Return [X, Y] of the center of cell containing provided text 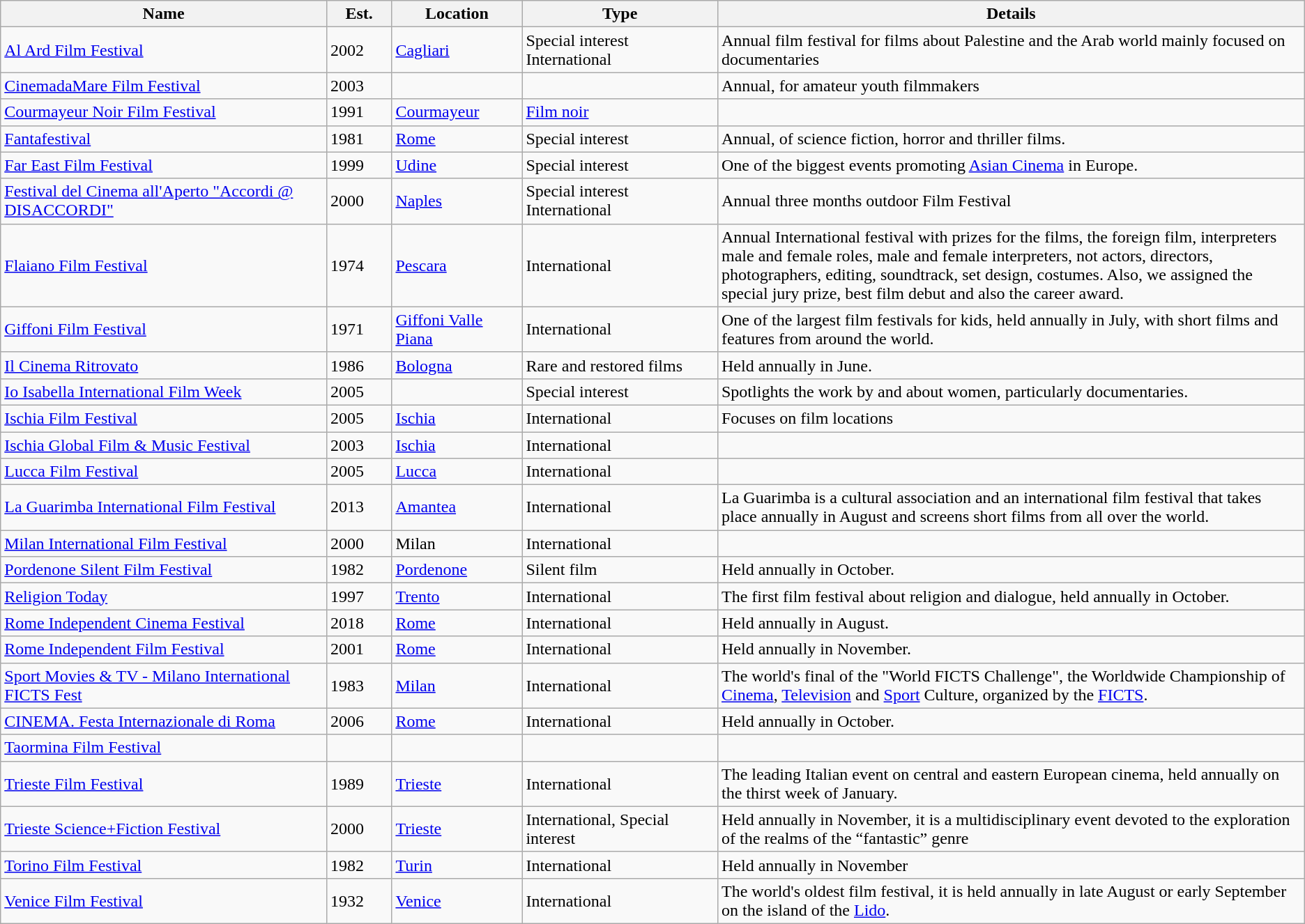
Trieste Science+Fiction Festival [164, 829]
Name [164, 14]
Silent film [620, 570]
Pordenone [457, 570]
1997 [359, 596]
The first film festival about religion and dialogue, held annually in October. [1011, 596]
Annual three months outdoor Film Festival [1011, 201]
Udine [457, 165]
Held annually in November. [1011, 649]
Festival del Cinema all'Aperto "Accordi @ DISACCORDI" [164, 201]
1991 [359, 112]
Pescara [457, 265]
Held annually in November [1011, 865]
Trento [457, 596]
Naples [457, 201]
Courmayeur Noir Film Festival [164, 112]
Il Cinema Ritrovato [164, 365]
Ischia Film Festival [164, 418]
The world's oldest film festival, it is held annually in late August or early September on the island of the Lido. [1011, 900]
1989 [359, 783]
Film noir [620, 112]
Io Isabella International Film Week [164, 392]
Held annually in November, it is a multidisciplinary event devoted to the exploration of the realms of the “fantastic” genre [1011, 829]
Bologna [457, 365]
Torino Film Festival [164, 865]
Trieste Film Festival [164, 783]
Annual film festival for films about Palestine and the Arab world mainly focused on documentaries [1011, 50]
Pordenone Silent Film Festival [164, 570]
2006 [359, 721]
Venice Film Festival [164, 900]
Spotlights the work by and about women, particularly documentaries. [1011, 392]
2001 [359, 649]
The world's final of the "World FICTS Challenge", the Worldwide Championship of Cinema, Television and Sport Culture, organized by the FICTS. [1011, 686]
Held annually in August. [1011, 623]
1986 [359, 365]
1974 [359, 265]
Cagliari [457, 50]
La Guarimba International Film Festival [164, 507]
CinemadaMare Film Festival [164, 86]
Courmayeur [457, 112]
Milan International Film Festival [164, 544]
Lucca Film Festival [164, 472]
Annual, for amateur youth filmmakers [1011, 86]
Location [457, 14]
1981 [359, 139]
Far East Film Festival [164, 165]
One of the largest film festivals for kids, held annually in July, with short films and features from around the world. [1011, 329]
2018 [359, 623]
Details [1011, 14]
Amantea [457, 507]
Sport Movies & TV - Milano International FICTS Fest [164, 686]
Lucca [457, 472]
Al Ard Film Festival [164, 50]
Turin [457, 865]
Rome Independent Film Festival [164, 649]
Giffoni Valle Piana [457, 329]
Giffoni Film Festival [164, 329]
Religion Today [164, 596]
Rome Independent Cinema Festival [164, 623]
Taormina Film Festival [164, 748]
1983 [359, 686]
Focuses on film locations [1011, 418]
Est. [359, 14]
One of the biggest events promoting Asian Cinema in Europe. [1011, 165]
2013 [359, 507]
1999 [359, 165]
Fantafestival [164, 139]
Venice [457, 900]
1932 [359, 900]
Held annually in June. [1011, 365]
The leading Italian event on central and eastern European cinema, held annually on the thirst week of January. [1011, 783]
International, Special interest [620, 829]
Annual, of science fiction, horror and thriller films. [1011, 139]
1971 [359, 329]
Flaiano Film Festival [164, 265]
Rare and restored films [620, 365]
CINEMA. Festa Internazionale di Roma [164, 721]
Type [620, 14]
Ischia Global Film & Music Festival [164, 445]
2002 [359, 50]
